Provide the [X, Y] coordinate of the cell's center where the given text is located.  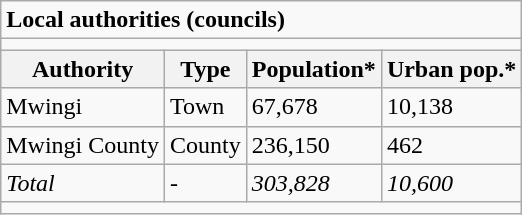
Mwingi County [83, 145]
67,678 [314, 107]
Population* [314, 69]
10,600 [451, 183]
- [206, 183]
Urban pop.* [451, 69]
County [206, 145]
462 [451, 145]
Type [206, 69]
236,150 [314, 145]
10,138 [451, 107]
Mwingi [83, 107]
Local authorities (councils) [262, 20]
303,828 [314, 183]
Total [83, 183]
Authority [83, 69]
Town [206, 107]
